From the cell containing the given text, extract its center point as [x, y] coordinate. 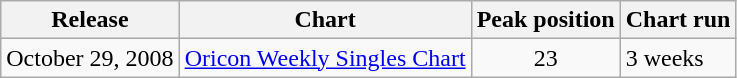
October 29, 2008 [90, 58]
Chart run [678, 20]
Peak position [546, 20]
3 weeks [678, 58]
Oricon Weekly Singles Chart [325, 58]
Chart [325, 20]
Release [90, 20]
23 [546, 58]
